Provide the (x, y) coordinate of the cell's center where the given text is located.  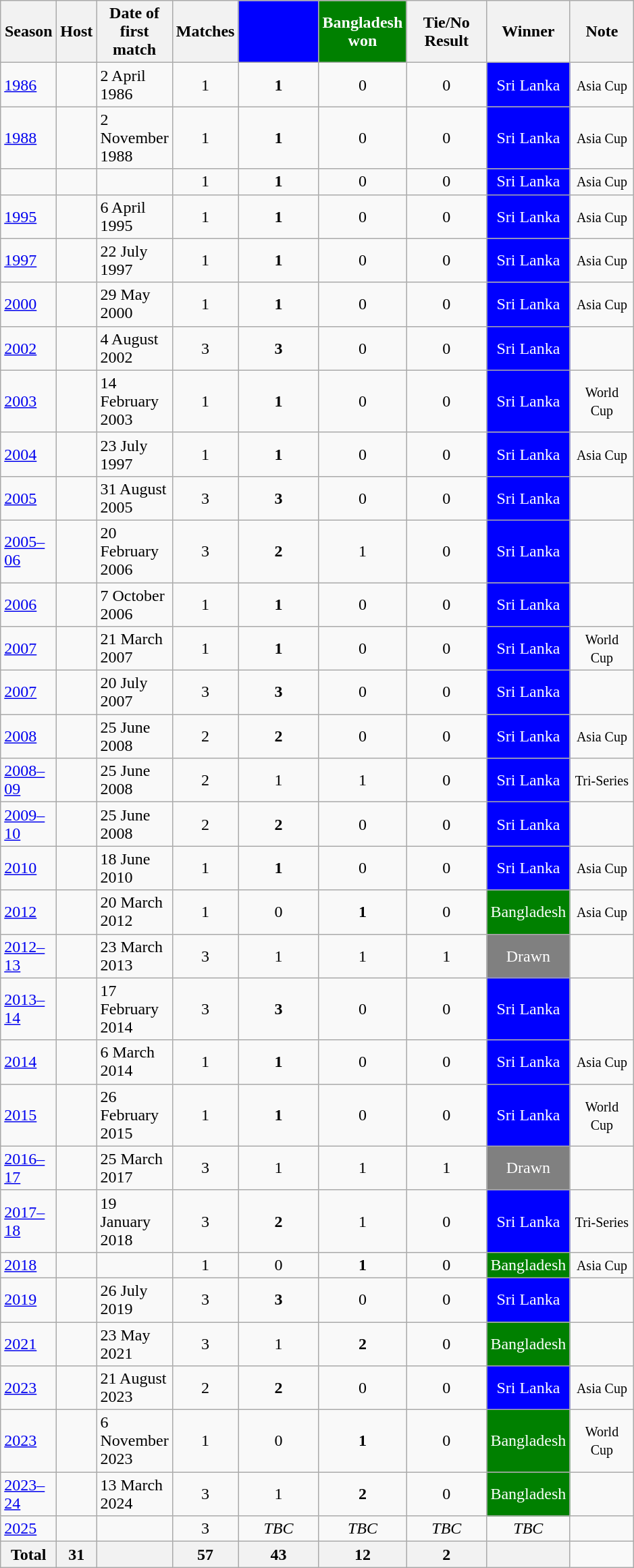
Tie/No Result (447, 32)
2003 (28, 401)
1997 (28, 261)
2008–09 (28, 781)
20 March 2012 (134, 912)
2013–14 (28, 1009)
4 August 2002 (134, 348)
6 April 1995 (134, 216)
2017–18 (28, 1221)
Bangladesh won (363, 32)
Date of first match (134, 32)
2 November 1988 (134, 138)
2018 (28, 1265)
Winner (528, 32)
2009–10 (28, 824)
1988 (28, 138)
23 May 2021 (134, 1344)
2019 (28, 1299)
7 October 2006 (134, 604)
19 January 2018 (134, 1221)
17 February 2014 (134, 1009)
6 March 2014 (134, 1062)
2012 (28, 912)
21 August 2023 (134, 1388)
2016–17 (28, 1168)
2012–13 (28, 956)
2006 (28, 604)
23 March 2013 (134, 956)
Season (28, 32)
6 November 2023 (134, 1441)
2005 (28, 498)
20 February 2006 (134, 551)
23 July 1997 (134, 454)
43 (278, 1554)
31 August 2005 (134, 498)
1995 (28, 216)
Note (602, 32)
57 (205, 1554)
2010 (28, 868)
20 July 2007 (134, 693)
2004 (28, 454)
2025 (28, 1529)
26 July 2019 (134, 1299)
14 February 2003 (134, 401)
2015 (28, 1115)
18 June 2010 (134, 868)
1986 (28, 85)
25 March 2017 (134, 1168)
31 (77, 1554)
22 July 1997 (134, 261)
26 February 2015 (134, 1115)
21 March 2007 (134, 648)
Host (77, 32)
2 April 1986 (134, 85)
12 (363, 1554)
13 March 2024 (134, 1494)
29 May 2000 (134, 304)
2014 (28, 1062)
Total (28, 1554)
2002 (28, 348)
2023–24 (28, 1494)
2000 (28, 304)
2008 (28, 736)
2021 (28, 1344)
2005–06 (28, 551)
Matches (205, 32)
